Search for the cell housing the specified text and yield its [X, Y] center coordinate. 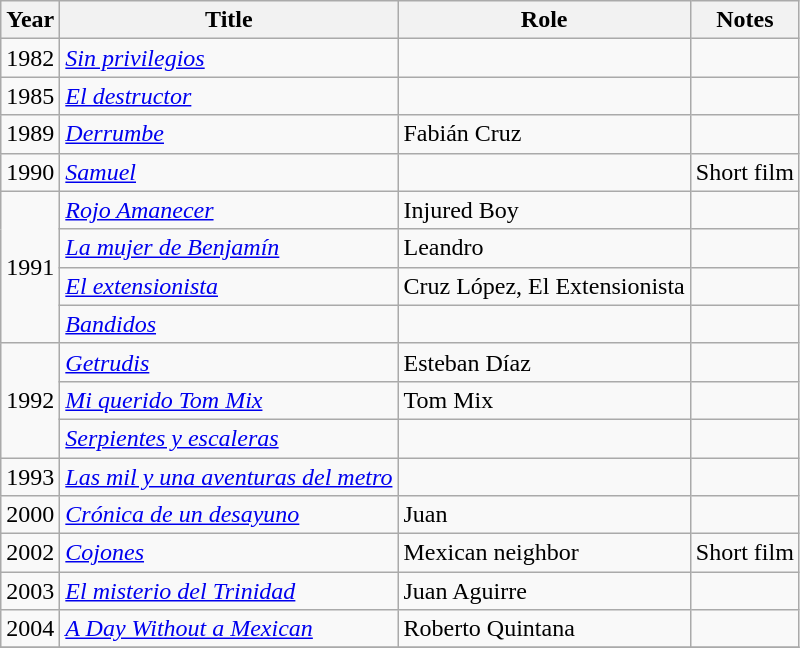
Samuel [229, 172]
A Day Without a Mexican [229, 629]
Role [544, 20]
1992 [30, 400]
La mujer de Benjamín [229, 248]
Rojo Amanecer [229, 210]
Sin privilegios [229, 58]
Juan [544, 515]
El misterio del Trinidad [229, 591]
2000 [30, 515]
Title [229, 20]
Bandidos [229, 324]
1991 [30, 267]
Mi querido Tom Mix [229, 400]
Getrudis [229, 362]
Cojones [229, 553]
1989 [30, 134]
Serpientes y escaleras [229, 438]
Juan Aguirre [544, 591]
Injured Boy [544, 210]
2004 [30, 629]
Cruz López, El Extensionista [544, 286]
1990 [30, 172]
1982 [30, 58]
Fabián Cruz [544, 134]
2003 [30, 591]
El extensionista [229, 286]
Las mil y una aventuras del metro [229, 477]
Notes [744, 20]
2002 [30, 553]
Derrumbe [229, 134]
1993 [30, 477]
El destructor [229, 96]
1985 [30, 96]
Esteban Díaz [544, 362]
Leandro [544, 248]
Roberto Quintana [544, 629]
Tom Mix [544, 400]
Mexican neighbor [544, 553]
Crónica de un desayuno [229, 515]
Year [30, 20]
